Return (X, Y) of the center of cell containing provided text 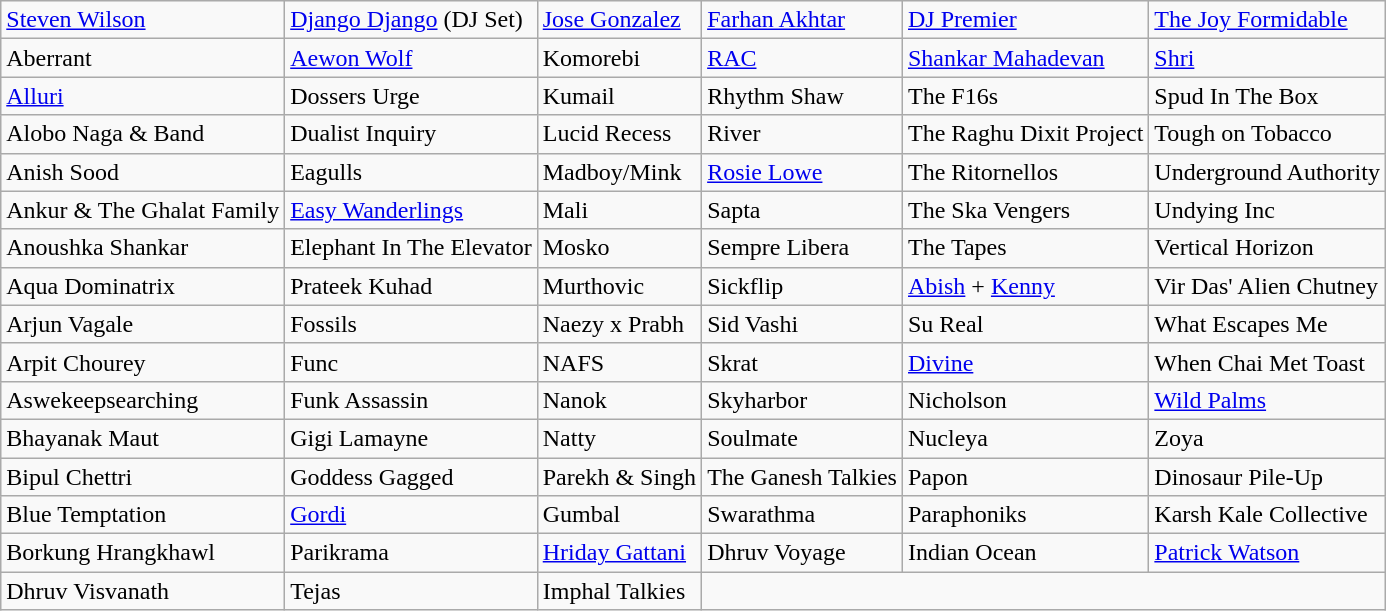
Tejas (412, 591)
The F16s (1025, 96)
Paraphoniks (1025, 515)
Eagulls (412, 172)
Goddess Gagged (412, 477)
Dossers Urge (412, 96)
Jose Gonzalez (619, 20)
Dinosaur Pile-Up (1268, 477)
Aberrant (143, 58)
The Tapes (1025, 248)
Natty (619, 438)
What Escapes Me (1268, 324)
Komorebi (619, 58)
Vir Das' Alien Chutney (1268, 286)
Spud In The Box (1268, 96)
Soulmate (802, 438)
Dhruv Visvanath (143, 591)
Parikrama (412, 553)
Skyharbor (802, 400)
Alluri (143, 96)
Easy Wanderlings (412, 210)
Nicholson (1025, 400)
Skrat (802, 362)
Aewon Wolf (412, 58)
Django Django (DJ Set) (412, 20)
Arpit Chourey (143, 362)
Karsh Kale Collective (1268, 515)
Gordi (412, 515)
Funk Assassin (412, 400)
Alobo Naga & Band (143, 134)
Sid Vashi (802, 324)
Farhan Akhtar (802, 20)
Nanok (619, 400)
Lucid Recess (619, 134)
River (802, 134)
Func (412, 362)
Shankar Mahadevan (1025, 58)
Sickflip (802, 286)
Zoya (1268, 438)
The Raghu Dixit Project (1025, 134)
The Joy Formidable (1268, 20)
Aswekeepsearching (143, 400)
Borkung Hrangkhawl (143, 553)
Papon (1025, 477)
Tough on Tobacco (1268, 134)
Arjun Vagale (143, 324)
Anoushka Shankar (143, 248)
Rhythm Shaw (802, 96)
Dualist Inquiry (412, 134)
Sempre Libera (802, 248)
Sapta (802, 210)
Blue Temptation (143, 515)
Divine (1025, 362)
Madboy/Mink (619, 172)
Underground Authority (1268, 172)
Fossils (412, 324)
Elephant In The Elevator (412, 248)
The Ganesh Talkies (802, 477)
Swarathma (802, 515)
Rosie Lowe (802, 172)
Shri (1268, 58)
Naezy x Prabh (619, 324)
Imphal Talkies (619, 591)
Hriday Gattani (619, 553)
Mali (619, 210)
Bipul Chettri (143, 477)
Kumail (619, 96)
Parekh & Singh (619, 477)
Prateek Kuhad (412, 286)
Murthovic (619, 286)
Steven Wilson (143, 20)
Abish + Kenny (1025, 286)
Patrick Watson (1268, 553)
Undying Inc (1268, 210)
The Ska Vengers (1025, 210)
When Chai Met Toast (1268, 362)
Vertical Horizon (1268, 248)
NAFS (619, 362)
Wild Palms (1268, 400)
Dhruv Voyage (802, 553)
Gigi Lamayne (412, 438)
DJ Premier (1025, 20)
Su Real (1025, 324)
Nucleya (1025, 438)
Mosko (619, 248)
Bhayanak Maut (143, 438)
Ankur & The Ghalat Family (143, 210)
RAC (802, 58)
Indian Ocean (1025, 553)
Gumbal (619, 515)
The Ritornellos (1025, 172)
Anish Sood (143, 172)
Aqua Dominatrix (143, 286)
